From the cell containing the given text, extract its center point as [X, Y] coordinate. 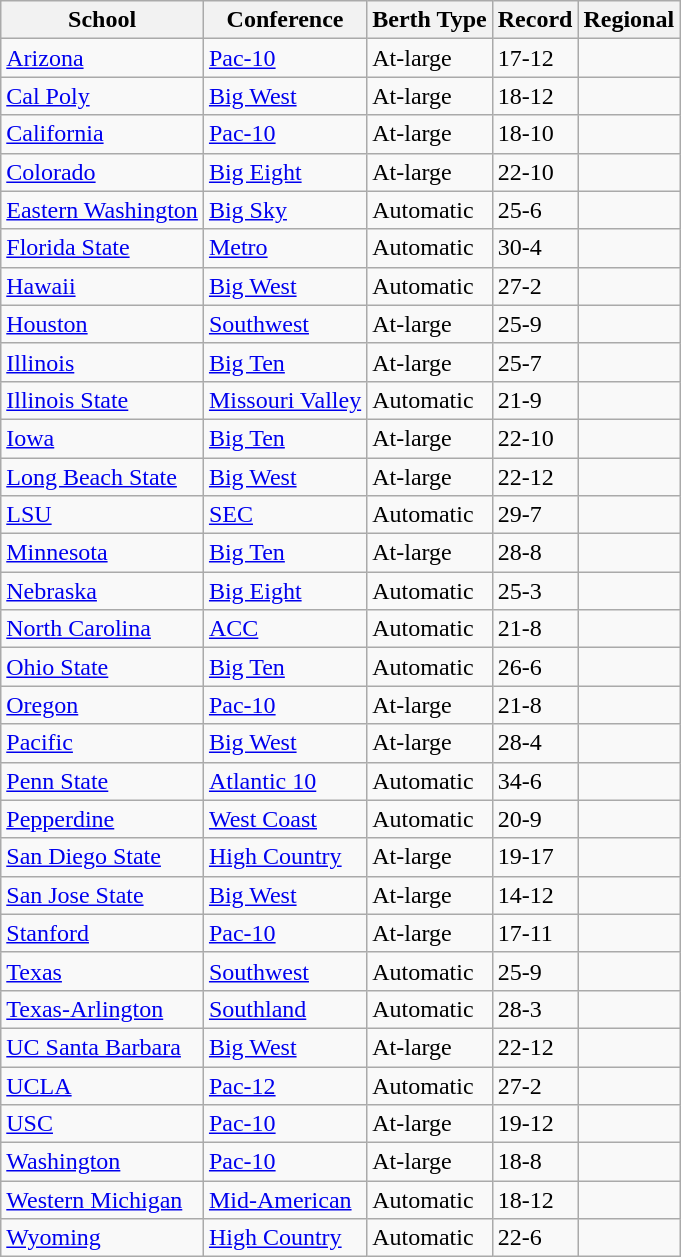
25-3 [535, 591]
Penn State [102, 781]
26-6 [535, 667]
17-12 [535, 58]
Nebraska [102, 591]
25-7 [535, 362]
29-7 [535, 515]
Illinois [102, 362]
Stanford [102, 933]
19-17 [535, 857]
Pepperdine [102, 819]
34-6 [535, 781]
California [102, 134]
Florida State [102, 248]
SEC [284, 515]
Record [535, 20]
West Coast [284, 819]
North Carolina [102, 629]
18-8 [535, 1162]
25-6 [535, 210]
UCLA [102, 1085]
Oregon [102, 705]
Regional [629, 20]
Southland [284, 1009]
Texas [102, 971]
Long Beach State [102, 477]
28-3 [535, 1009]
18-10 [535, 134]
Illinois State [102, 400]
Iowa [102, 438]
28-8 [535, 553]
Missouri Valley [284, 400]
Wyoming [102, 1238]
San Jose State [102, 895]
School [102, 20]
28-4 [535, 743]
Big Sky [284, 210]
19-12 [535, 1124]
21-9 [535, 400]
Western Michigan [102, 1200]
Pac-12 [284, 1085]
Mid-American [284, 1200]
17-11 [535, 933]
Atlantic 10 [284, 781]
ACC [284, 629]
Berth Type [430, 20]
Cal Poly [102, 96]
22-6 [535, 1238]
14-12 [535, 895]
Arizona [102, 58]
Colorado [102, 172]
San Diego State [102, 857]
Conference [284, 20]
Washington [102, 1162]
Texas-Arlington [102, 1009]
20-9 [535, 819]
Hawaii [102, 286]
Eastern Washington [102, 210]
Ohio State [102, 667]
30-4 [535, 248]
Pacific [102, 743]
Houston [102, 324]
Minnesota [102, 553]
Metro [284, 248]
UC Santa Barbara [102, 1047]
LSU [102, 515]
USC [102, 1124]
